Return [x, y] of the center of cell containing provided text 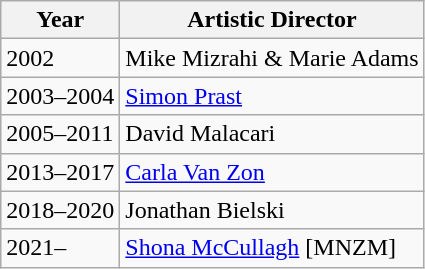
2005–2011 [60, 134]
Artistic Director [272, 20]
Shona McCullagh [MNZM] [272, 248]
Year [60, 20]
2013–2017 [60, 172]
Jonathan Bielski [272, 210]
2018–2020 [60, 210]
2003–2004 [60, 96]
David Malacari [272, 134]
2002 [60, 58]
Mike Mizrahi & Marie Adams [272, 58]
Simon Prast [272, 96]
2021– [60, 248]
Carla Van Zon [272, 172]
